For the text-containing cell, return its midpoint in [X, Y] coordinate format. 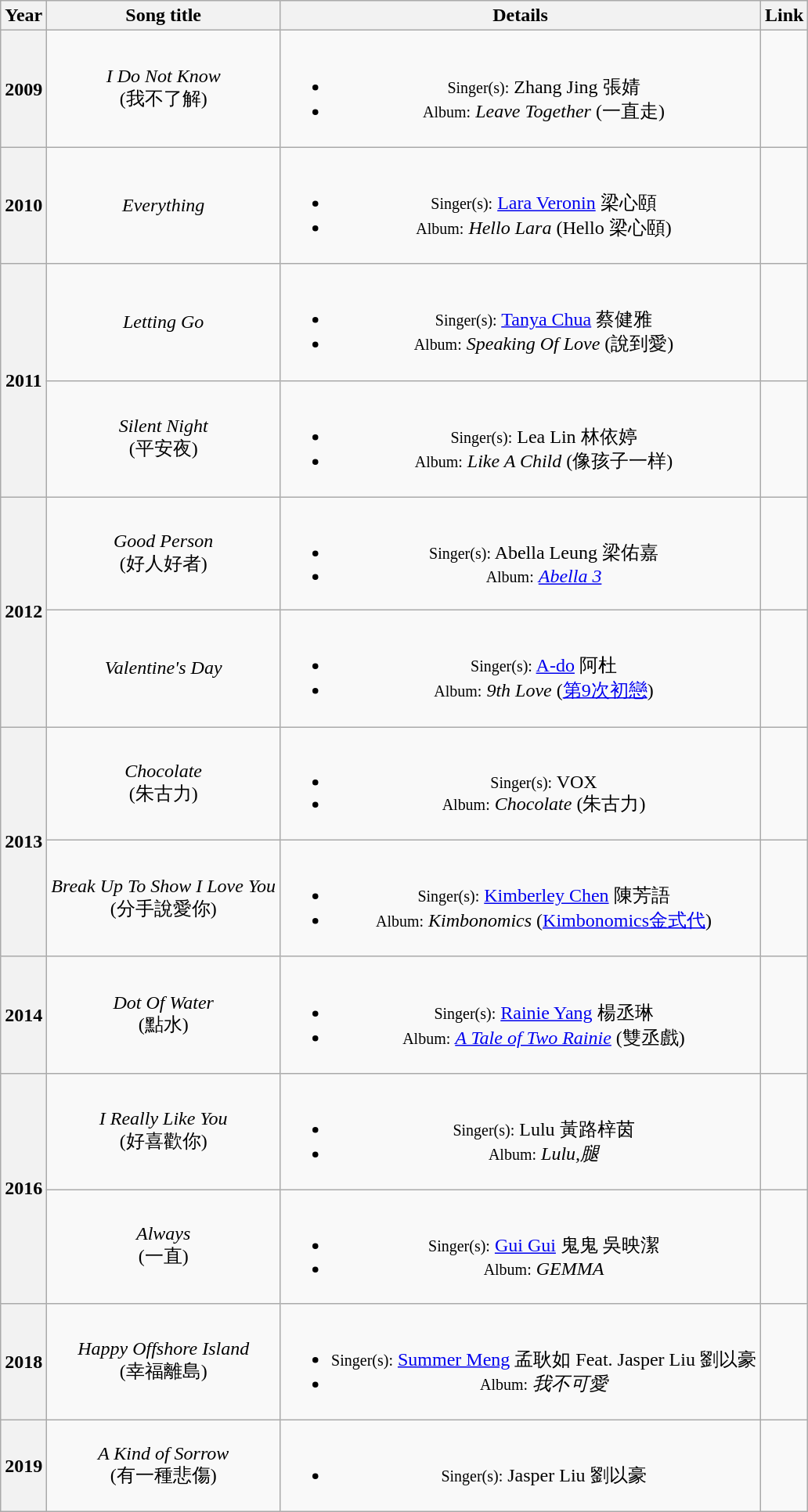
Singer(s): Zhang Jing 張婧Album: Leave Together (一直走) [521, 89]
Silent Night(平安夜) [164, 438]
2012 [23, 612]
Singer(s): Lara Veronin 梁心頤Album: Hello Lara (Hello 梁心頤) [521, 205]
Valentine's Day [164, 668]
Singer(s): Jasper Liu 劉以豪 [521, 1466]
Singer(s): A-do 阿杜Album: 9th Love (第9次初戀) [521, 668]
Letting Go [164, 322]
Everything [164, 205]
I Really Like You(好喜歡你) [164, 1132]
Song title [164, 16]
2011 [23, 380]
2009 [23, 89]
2014 [23, 1014]
Singer(s): Gui Gui 鬼鬼 吳映潔Album: GEMMA [521, 1246]
Dot Of Water(點水) [164, 1014]
Singer(s): Rainie Yang 楊丞琳Album: A Tale of Two Rainie (雙丞戲) [521, 1014]
Singer(s): Lea Lin 林依婷Album: Like A Child (像孩子一样) [521, 438]
Details [521, 16]
Singer(s): Tanya Chua 蔡健雅Album: Speaking Of Love (說到愛) [521, 322]
Chocolate(朱古力) [164, 784]
Link [784, 16]
2016 [23, 1188]
2019 [23, 1466]
Singer(s): Kimberley Chen 陳芳語Album: Kimbonomics (Kimbonomics金式代) [521, 898]
Singer(s): Abella Leung 梁佑嘉Album: Abella 3 [521, 554]
Singer(s): Lulu 黃路梓茵Album: Lulu,腿 [521, 1132]
Happy Offshore Island(幸福離島) [164, 1362]
Singer(s): Summer Meng 孟耿如 Feat. Jasper Liu 劉以豪Album: 我不可愛 [521, 1362]
2010 [23, 205]
I Do Not Know(我不了解) [164, 89]
2018 [23, 1362]
Good Person(好人好者) [164, 554]
Always(一直) [164, 1246]
2013 [23, 842]
Singer(s): VOXAlbum: Chocolate (朱古力) [521, 784]
Year [23, 16]
Break Up To Show I Love You(分手說愛你) [164, 898]
A Kind of Sorrow(有一種悲傷) [164, 1466]
